Identify which cell holds the provided text, then report its [X, Y] central coordinate. 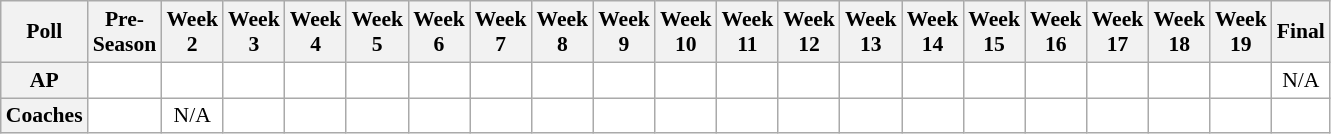
Final [1301, 32]
AP [44, 80]
Week17 [1118, 32]
Week19 [1241, 32]
Week10 [686, 32]
Coaches [44, 116]
Week14 [933, 32]
Pre-Season [125, 32]
Week12 [809, 32]
Poll [44, 32]
Week9 [624, 32]
Week3 [254, 32]
Week4 [316, 32]
Week8 [562, 32]
Week6 [439, 32]
Week7 [501, 32]
Week13 [871, 32]
Week5 [377, 32]
Week18 [1179, 32]
Week11 [748, 32]
Week16 [1056, 32]
Week2 [192, 32]
Week15 [994, 32]
